Extract the (x, y) coordinate from the center of the cell holding the provided text.  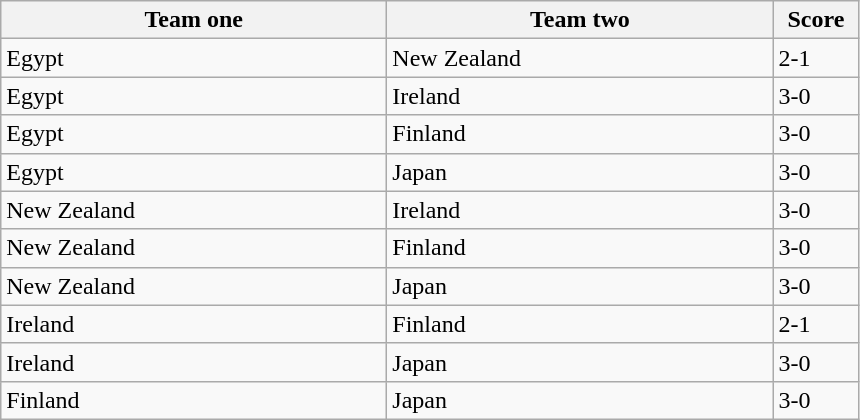
Score (816, 20)
Team one (194, 20)
Team two (580, 20)
